Return the (x, y) coordinate for the center point of the cell that contains the specified text.  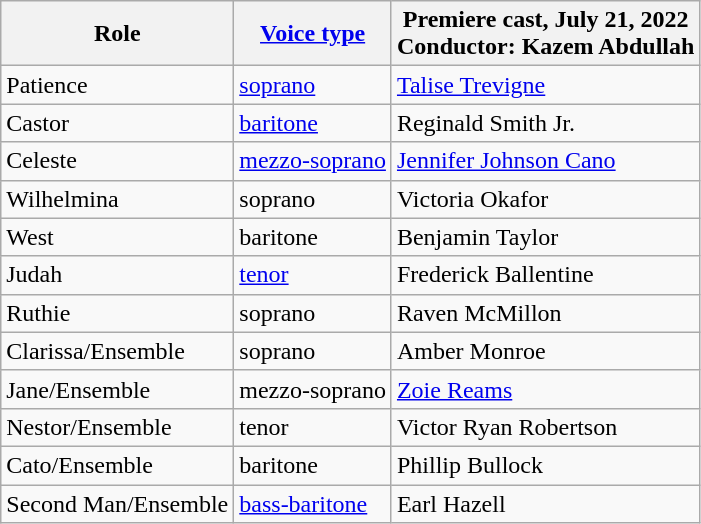
Benjamin Taylor (545, 237)
Raven McMillon (545, 313)
Talise Trevigne (545, 85)
West (118, 237)
Amber Monroe (545, 351)
Zoie Reams (545, 389)
Nestor/Ensemble (118, 427)
Role (118, 34)
Patience (118, 85)
Frederick Ballentine (545, 275)
Castor (118, 123)
bass-baritone (313, 503)
Clarissa/Ensemble (118, 351)
Victoria Okafor (545, 199)
Cato/Ensemble (118, 465)
Second Man/Ensemble (118, 503)
Reginald Smith Jr. (545, 123)
Premiere cast, July 21, 2022Conductor: Kazem Abdullah (545, 34)
Jane/Ensemble (118, 389)
Earl Hazell (545, 503)
Phillip Bullock (545, 465)
Wilhelmina (118, 199)
Jennifer Johnson Cano (545, 161)
Ruthie (118, 313)
Celeste (118, 161)
Judah (118, 275)
Victor Ryan Robertson (545, 427)
Voice type (313, 34)
